Locate the cell with the specified text and output its (x, y) center coordinate. 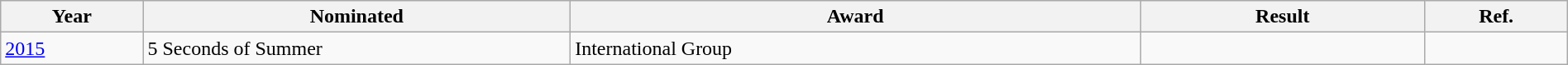
Ref. (1496, 17)
International Group (855, 48)
Year (72, 17)
Nominated (357, 17)
5 Seconds of Summer (357, 48)
Award (855, 17)
2015 (72, 48)
Result (1283, 17)
